Identify which cell holds the provided text, then report its (X, Y) central coordinate. 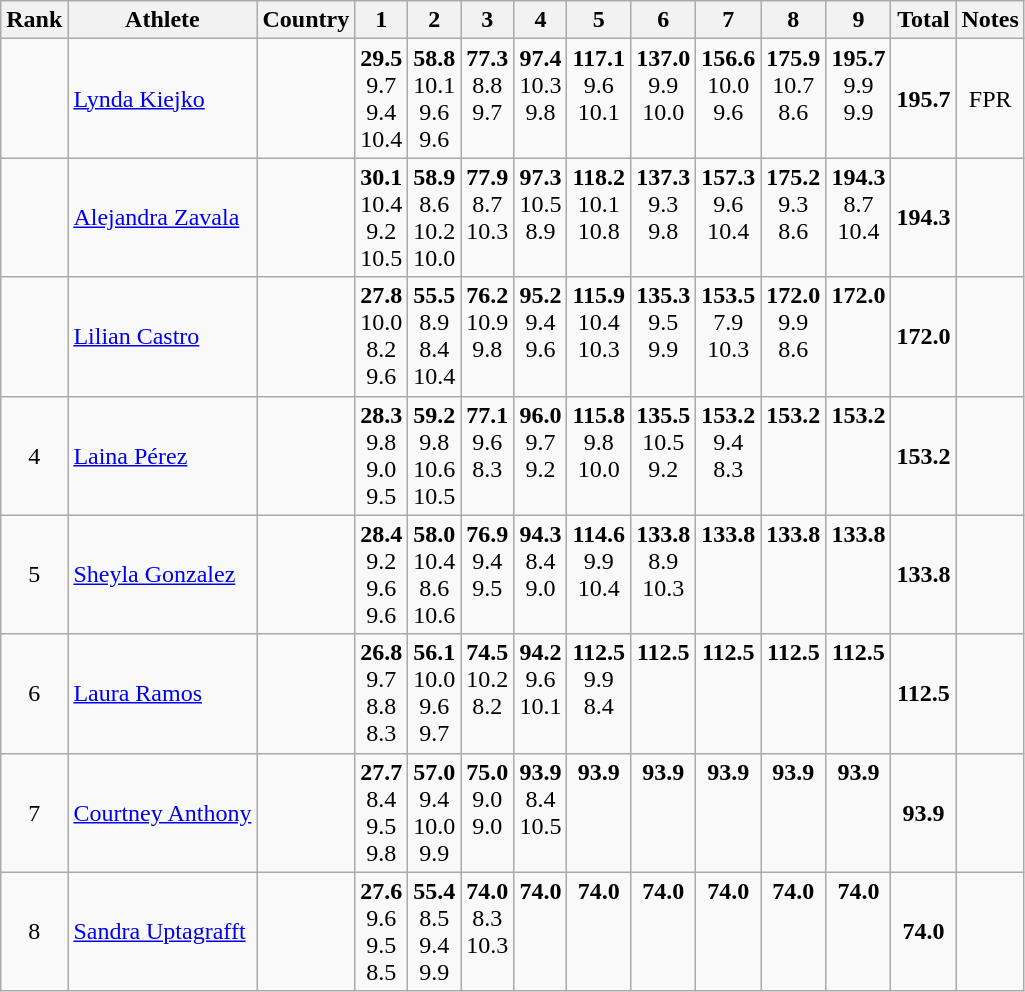
Sheyla Gonzalez (162, 574)
2 (434, 20)
Courtney Anthony (162, 812)
77.98.7 10.3 (488, 218)
153.57.910.3 (728, 336)
3 (488, 20)
Rank (34, 20)
95.29.49.6 (540, 336)
135.510.5 9.2 (664, 456)
27.78.49.59.8 (382, 812)
74.08.3 10.3 (488, 932)
29.59.79.410.4 (382, 98)
58.010.4 8.6 10.6 (434, 574)
55.48.59.49.9 (434, 932)
Alejandra Zavala (162, 218)
Laina Pérez (162, 456)
194.3 (924, 218)
172.09.98.6 (794, 336)
9 (858, 20)
97.410.39.8 (540, 98)
Total (924, 20)
94.38.49.0 (540, 574)
112.59.98.4 (599, 694)
115.910.410.3 (599, 336)
58.8 10.1 9.6 9.6 (434, 98)
55.5 8.9 8.4 10.4 (434, 336)
FPR (990, 98)
194.38.710.4 (858, 218)
28.49.29.69.6 (382, 574)
133.88.9 10.3 (664, 574)
115.89.810.0 (599, 456)
175.910.78.6 (794, 98)
1 (382, 20)
27.69.69.58.5 (382, 932)
Notes (990, 20)
94.29.610.1 (540, 694)
137.09.9 10.0 (664, 98)
76.99.4 9.5 (488, 574)
Laura Ramos (162, 694)
Athlete (162, 20)
Sandra Uptagrafft (162, 932)
26.89.78.88.3 (382, 694)
27.810.08.29.6 (382, 336)
96.09.79.2 (540, 456)
153.29.48.3 (728, 456)
58.9 8.6 10.2 10.0 (434, 218)
118.210.110.8 (599, 218)
30.110.49.210.5 (382, 218)
74.510.2 8.2 (488, 694)
57.09.410.09.9 (434, 812)
76.210.9 9.8 (488, 336)
195.7 (924, 98)
Lilian Castro (162, 336)
175.29.38.6 (794, 218)
195.79.99.9 (858, 98)
77.19.6 8.3 (488, 456)
56.110.0 9.6 9.7 (434, 694)
59.2 9.8 10.6 10.5 (434, 456)
93.98.410.5 (540, 812)
114.69.910.4 (599, 574)
156.610.09.6 (728, 98)
97.310.58.9 (540, 218)
135.39.5 9.9 (664, 336)
137.39.3 9.8 (664, 218)
117.19.610.1 (599, 98)
157.39.610.4 (728, 218)
Country (306, 20)
Lynda Kiejko (162, 98)
77.38.8 9.7 (488, 98)
28.39.89.09.5 (382, 456)
75.09.0 9.0 (488, 812)
